Provide the [x, y] coordinate of the cell's center where the given text is located.  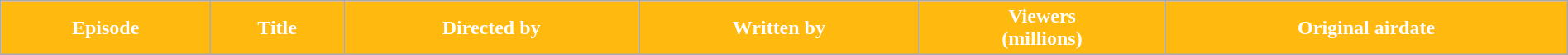
Episode [106, 28]
Title [278, 28]
Written by [779, 28]
Directed by [491, 28]
Viewers(millions) [1042, 28]
Original airdate [1366, 28]
